Provide the [x, y] coordinate of the cell's center where the given text is located.  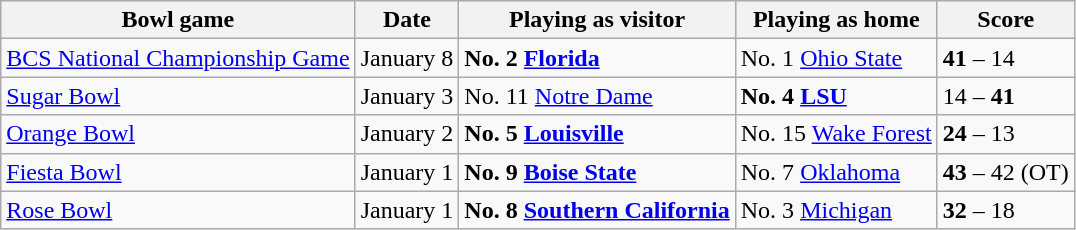
Playing as visitor [597, 20]
Date [407, 20]
Sugar Bowl [178, 96]
January 3 [407, 96]
January 2 [407, 134]
Fiesta Bowl [178, 172]
No. 11 Notre Dame [597, 96]
No. 3 Michigan [836, 210]
BCS National Championship Game [178, 58]
Bowl game [178, 20]
41 – 14 [1006, 58]
24 – 13 [1006, 134]
43 – 42 (OT) [1006, 172]
No. 7 Oklahoma [836, 172]
Score [1006, 20]
January 8 [407, 58]
No. 9 Boise State [597, 172]
No. 4 LSU [836, 96]
32 – 18 [1006, 210]
Orange Bowl [178, 134]
No. 5 Louisville [597, 134]
14 – 41 [1006, 96]
No. 8 Southern California [597, 210]
Playing as home [836, 20]
No. 15 Wake Forest [836, 134]
Rose Bowl [178, 210]
No. 1 Ohio State [836, 58]
No. 2 Florida [597, 58]
